Detect which cell encompasses the target text, then output its (x, y) center coordinate. 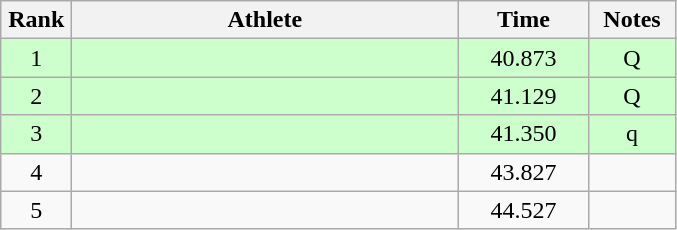
41.350 (524, 134)
1 (36, 58)
44.527 (524, 210)
Time (524, 20)
40.873 (524, 58)
Notes (632, 20)
Athlete (265, 20)
5 (36, 210)
q (632, 134)
41.129 (524, 96)
2 (36, 96)
43.827 (524, 172)
Rank (36, 20)
3 (36, 134)
4 (36, 172)
